Output the [X, Y] coordinate of the center of the cell containing the given text.  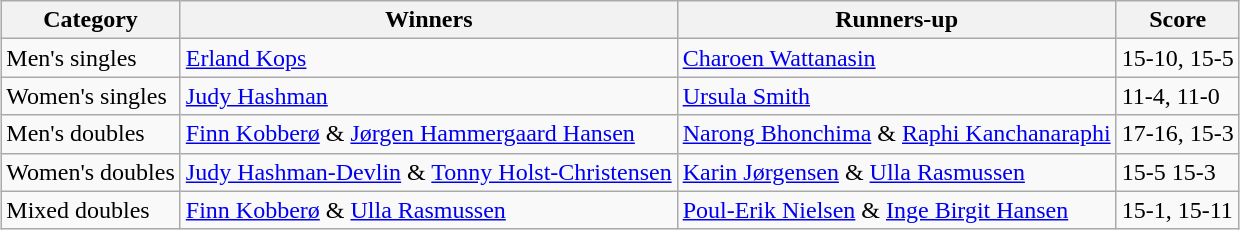
Erland Kops [428, 58]
15-1, 15-11 [1178, 210]
Winners [428, 20]
Men's singles [90, 58]
Men's doubles [90, 134]
11-4, 11-0 [1178, 96]
Finn Kobberø & Ulla Rasmussen [428, 210]
Charoen Wattanasin [896, 58]
15-5 15-3 [1178, 172]
15-10, 15-5 [1178, 58]
17-16, 15-3 [1178, 134]
Women's singles [90, 96]
Finn Kobberø & Jørgen Hammergaard Hansen [428, 134]
Score [1178, 20]
Category [90, 20]
Judy Hashman [428, 96]
Judy Hashman-Devlin & Tonny Holst-Christensen [428, 172]
Poul-Erik Nielsen & Inge Birgit Hansen [896, 210]
Karin Jørgensen & Ulla Rasmussen [896, 172]
Mixed doubles [90, 210]
Women's doubles [90, 172]
Runners-up [896, 20]
Narong Bhonchima & Raphi Kanchanaraphi [896, 134]
Ursula Smith [896, 96]
